Locate the cell with the specified text and output its (x, y) center coordinate. 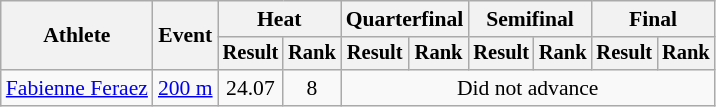
8 (312, 88)
Event (186, 36)
Heat (280, 19)
Semifinal (530, 19)
Athlete (77, 36)
24.07 (251, 88)
200 m (186, 88)
Did not advance (528, 88)
Fabienne Feraez (77, 88)
Quarterfinal (405, 19)
Final (654, 19)
